Return the [X, Y] coordinate for the center point of the cell that contains the specified text.  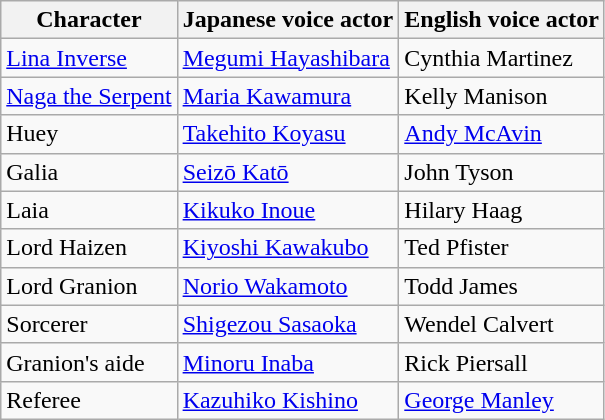
Granion's aide [89, 362]
Japanese voice actor [288, 20]
Lina Inverse [89, 58]
Hilary Haag [502, 210]
Seizō Katō [288, 172]
Takehito Koyasu [288, 134]
John Tyson [502, 172]
Megumi Hayashibara [288, 58]
Rick Piersall [502, 362]
Minoru Inaba [288, 362]
Kazuhiko Kishino [288, 400]
Kikuko Inoue [288, 210]
Cynthia Martinez [502, 58]
Kiyoshi Kawakubo [288, 248]
Galia [89, 172]
Huey [89, 134]
Sorcerer [89, 324]
Wendel Calvert [502, 324]
Shigezou Sasaoka [288, 324]
Naga the Serpent [89, 96]
Laia [89, 210]
Kelly Manison [502, 96]
Norio Wakamoto [288, 286]
Andy McAvin [502, 134]
English voice actor [502, 20]
Lord Granion [89, 286]
Lord Haizen [89, 248]
Maria Kawamura [288, 96]
Todd James [502, 286]
George Manley [502, 400]
Character [89, 20]
Referee [89, 400]
Ted Pfister [502, 248]
